Return the (x, y) coordinate for the center point of the cell that contains the specified text.  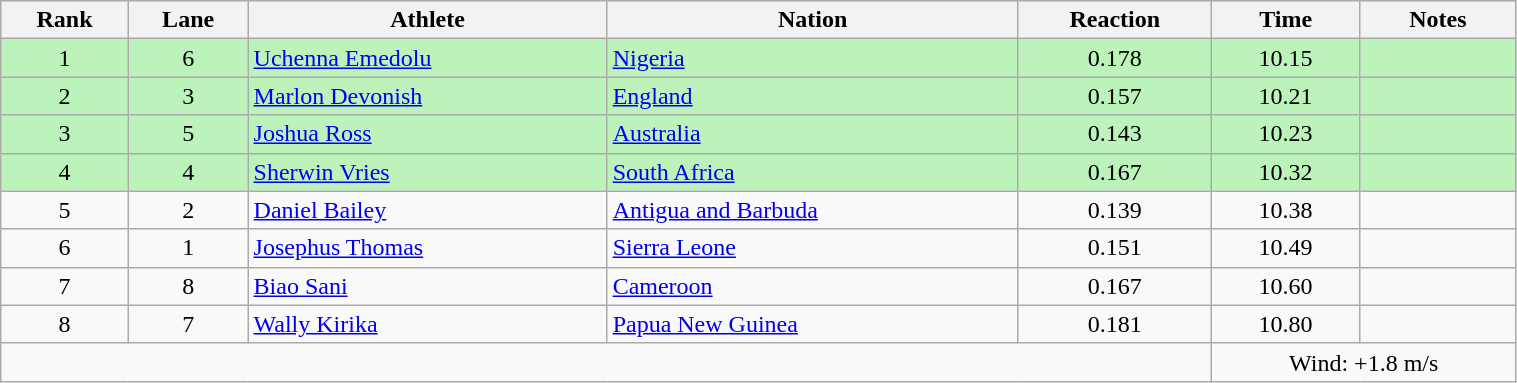
10.32 (1285, 172)
10.80 (1285, 324)
10.15 (1285, 58)
Notes (1438, 20)
10.21 (1285, 96)
South Africa (812, 172)
Nigeria (812, 58)
Antigua and Barbuda (812, 210)
Athlete (428, 20)
Daniel Bailey (428, 210)
Wally Kirika (428, 324)
England (812, 96)
Papua New Guinea (812, 324)
Josephus Thomas (428, 248)
10.49 (1285, 248)
Australia (812, 134)
0.178 (1114, 58)
0.151 (1114, 248)
Biao Sani (428, 286)
0.157 (1114, 96)
Uchenna Emedolu (428, 58)
0.139 (1114, 210)
Marlon Devonish (428, 96)
Sherwin Vries (428, 172)
Sierra Leone (812, 248)
0.181 (1114, 324)
Joshua Ross (428, 134)
10.60 (1285, 286)
Time (1285, 20)
Wind: +1.8 m/s (1364, 362)
Rank (64, 20)
Lane (188, 20)
0.143 (1114, 134)
Reaction (1114, 20)
Cameroon (812, 286)
10.38 (1285, 210)
Nation (812, 20)
10.23 (1285, 134)
